Search for the cell housing the specified text and yield its (X, Y) center coordinate. 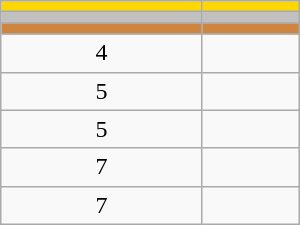
4 (102, 53)
